Pinpoint the cell where the given text exists, returning its (x, y) midpoint coordinate. 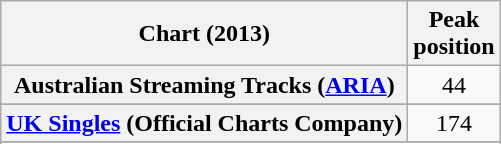
UK Singles (Official Charts Company) (204, 123)
44 (454, 85)
Australian Streaming Tracks (ARIA) (204, 85)
174 (454, 123)
Peakposition (454, 34)
Chart (2013) (204, 34)
